Search for the cell housing the specified text and yield its [X, Y] center coordinate. 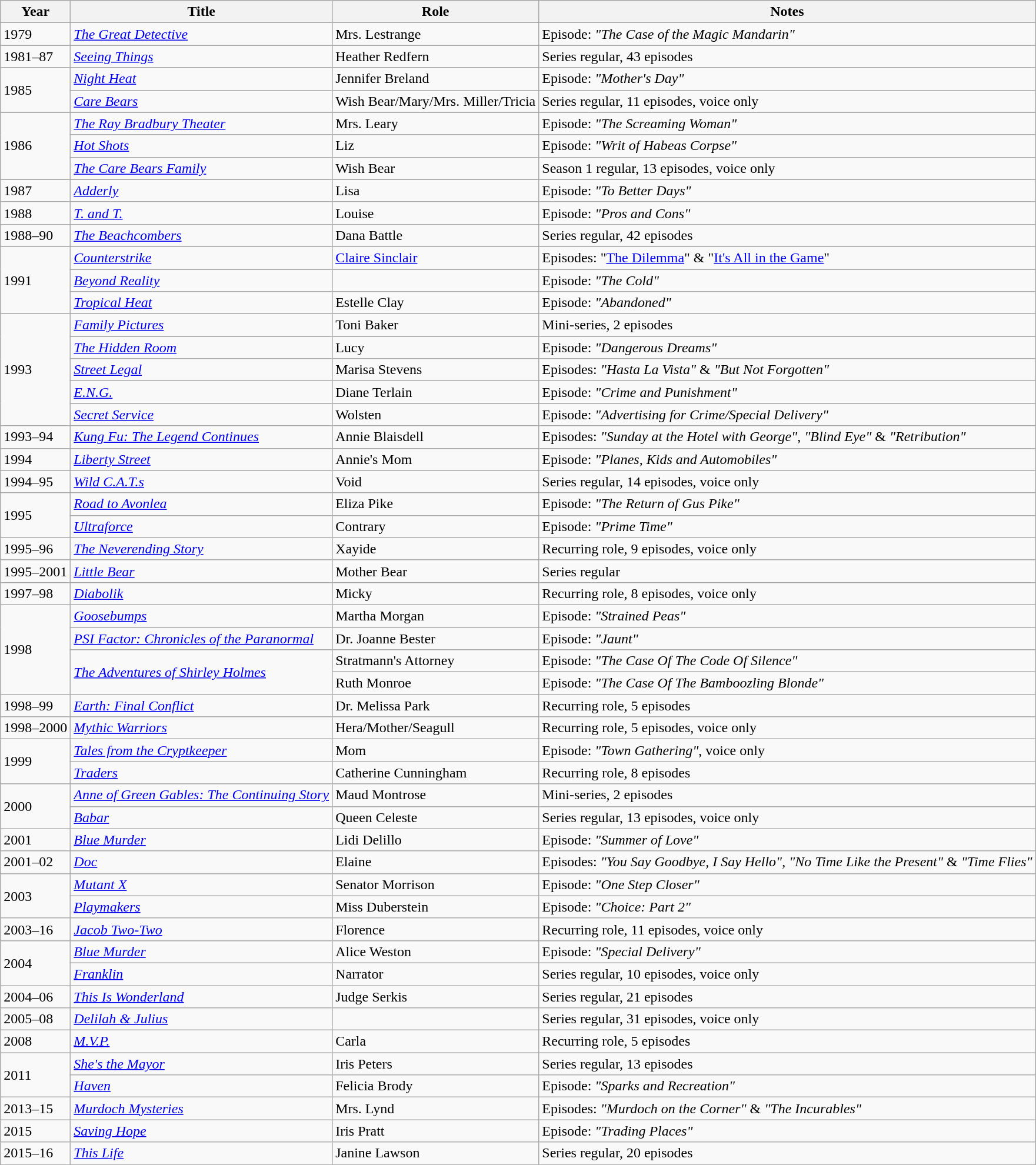
Anne of Green Gables: The Continuing Story [201, 795]
Liberty Street [201, 459]
Wish Bear/Mary/Mrs. Miller/Tricia [435, 101]
Iris Pratt [435, 1131]
Episode: "The Return of Gus Pike" [787, 504]
Episode: "Choice: Part 2" [787, 907]
2003–16 [35, 929]
Diabolik [201, 593]
Iris Peters [435, 1064]
Counterstrike [201, 258]
Series regular, 14 episodes, voice only [787, 482]
Babar [201, 817]
Episode: "Jaunt" [787, 638]
Contrary [435, 526]
Liz [435, 146]
Mrs. Leary [435, 123]
Mrs. Lynd [435, 1109]
2001 [35, 840]
Heather Redfern [435, 56]
Lucy [435, 348]
Episode: "Advertising for Crime/Special Delivery" [787, 415]
1993 [35, 370]
Florence [435, 929]
Episode: "Dangerous Dreams" [787, 348]
Wish Bear [435, 168]
Care Bears [201, 101]
Kung Fu: The Legend Continues [201, 437]
Secret Service [201, 415]
Episode: "Pros and Cons" [787, 213]
Episode: "Special Delivery" [787, 952]
Micky [435, 593]
Stratmann's Attorney [435, 661]
Year [35, 12]
Episode: "Summer of Love" [787, 840]
Wolsten [435, 415]
Alice Weston [435, 952]
PSI Factor: Chronicles of the Paranormal [201, 638]
Episodes: "Sunday at the Hotel with George", "Blind Eye" & "Retribution" [787, 437]
Haven [201, 1086]
Catherine Cunningham [435, 773]
Episode: "The Case Of The Bamboozling Blonde" [787, 683]
Mother Bear [435, 571]
Hera/Mother/Seagull [435, 728]
Street Legal [201, 370]
1979 [35, 34]
1997–98 [35, 593]
Episode: "The Case Of The Code Of Silence" [787, 661]
Episode: "To Better Days" [787, 191]
1995–2001 [35, 571]
1993–94 [35, 437]
Judge Serkis [435, 997]
Louise [435, 213]
Series regular, 20 episodes [787, 1153]
The Hidden Room [201, 348]
The Great Detective [201, 34]
Episode: "One Step Closer" [787, 884]
M.V.P. [201, 1042]
Episode: "Trading Places" [787, 1131]
1981–87 [35, 56]
Episode: "Planes, Kids and Automobiles" [787, 459]
2003 [35, 896]
Little Bear [201, 571]
Jacob Two-Two [201, 929]
Wild C.A.T.s [201, 482]
2005–08 [35, 1019]
1998–99 [35, 706]
2004–06 [35, 997]
Series regular, 31 episodes, voice only [787, 1019]
Xayide [435, 549]
Dr. Joanne Bester [435, 638]
Episodes: "The Dilemma" & "It's All in the Game" [787, 258]
Queen Celeste [435, 817]
Beyond Reality [201, 281]
Episodes: "Hasta La Vista" & "But Not Forgotten" [787, 370]
Saving Hope [201, 1131]
Episode: "The Cold" [787, 281]
Franklin [201, 974]
Tropical Heat [201, 303]
Diane Terlain [435, 392]
1999 [35, 762]
Narrator [435, 974]
2015–16 [35, 1153]
Recurring role, 5 episodes, voice only [787, 728]
This Is Wonderland [201, 997]
This Life [201, 1153]
Maud Montrose [435, 795]
Elaine [435, 862]
Notes [787, 12]
Janine Lawson [435, 1153]
Miss Duberstein [435, 907]
1991 [35, 280]
Tales from the Cryptkeeper [201, 750]
Ruth Monroe [435, 683]
Doc [201, 862]
The Neverending Story [201, 549]
Role [435, 12]
1998 [35, 649]
Series regular [787, 571]
E.N.G. [201, 392]
1987 [35, 191]
1994–95 [35, 482]
Episode: "Town Gathering", voice only [787, 750]
The Beachcombers [201, 235]
Family Pictures [201, 325]
Delilah & Julius [201, 1019]
Annie Blaisdell [435, 437]
Recurring role, 11 episodes, voice only [787, 929]
Annie's Mom [435, 459]
The Ray Bradbury Theater [201, 123]
Episode: "Abandoned" [787, 303]
2000 [35, 806]
Senator Morrison [435, 884]
Claire Sinclair [435, 258]
Episodes: "Murdoch on the Corner" & "The Incurables" [787, 1109]
Series regular, 13 episodes [787, 1064]
1988–90 [35, 235]
Dr. Melissa Park [435, 706]
1985 [35, 90]
Series regular, 11 episodes, voice only [787, 101]
2015 [35, 1131]
Void [435, 482]
Jennifer Breland [435, 79]
Estelle Clay [435, 303]
Mythic Warriors [201, 728]
Series regular, 43 episodes [787, 56]
1998–2000 [35, 728]
Recurring role, 9 episodes, voice only [787, 549]
Mutant X [201, 884]
Series regular, 13 episodes, voice only [787, 817]
She's the Mayor [201, 1064]
2004 [35, 963]
Goosebumps [201, 616]
Toni Baker [435, 325]
2001–02 [35, 862]
Earth: Final Conflict [201, 706]
Episode: "Strained Peas" [787, 616]
2013–15 [35, 1109]
Recurring role, 8 episodes, voice only [787, 593]
Series regular, 10 episodes, voice only [787, 974]
2008 [35, 1042]
Seeing Things [201, 56]
The Adventures of Shirley Holmes [201, 672]
Episodes: "You Say Goodbye, I Say Hello", "No Time Like the Present" & "Time Flies" [787, 862]
1995–96 [35, 549]
Lidi Delillo [435, 840]
Episode: "The Screaming Woman" [787, 123]
Marisa Stevens [435, 370]
Season 1 regular, 13 episodes, voice only [787, 168]
T. and T. [201, 213]
1988 [35, 213]
Traders [201, 773]
Episode: "Crime and Punishment" [787, 392]
Mom [435, 750]
Episode: "Mother's Day" [787, 79]
1986 [35, 146]
2011 [35, 1075]
Road to Avonlea [201, 504]
Episode: "Writ of Habeas Corpse" [787, 146]
Episode: "The Case of the Magic Mandarin" [787, 34]
The Care Bears Family [201, 168]
Martha Morgan [435, 616]
Lisa [435, 191]
Hot Shots [201, 146]
Episode: "Prime Time" [787, 526]
Playmakers [201, 907]
Title [201, 12]
Adderly [201, 191]
Series regular, 21 episodes [787, 997]
Series regular, 42 episodes [787, 235]
Carla [435, 1042]
Night Heat [201, 79]
Mrs. Lestrange [435, 34]
1994 [35, 459]
Eliza Pike [435, 504]
Episode: "Sparks and Recreation" [787, 1086]
Ultraforce [201, 526]
Felicia Brody [435, 1086]
Recurring role, 8 episodes [787, 773]
1995 [35, 515]
Murdoch Mysteries [201, 1109]
Dana Battle [435, 235]
